Scan for the cell matching the given text and deliver its [X, Y] coordinate at center. 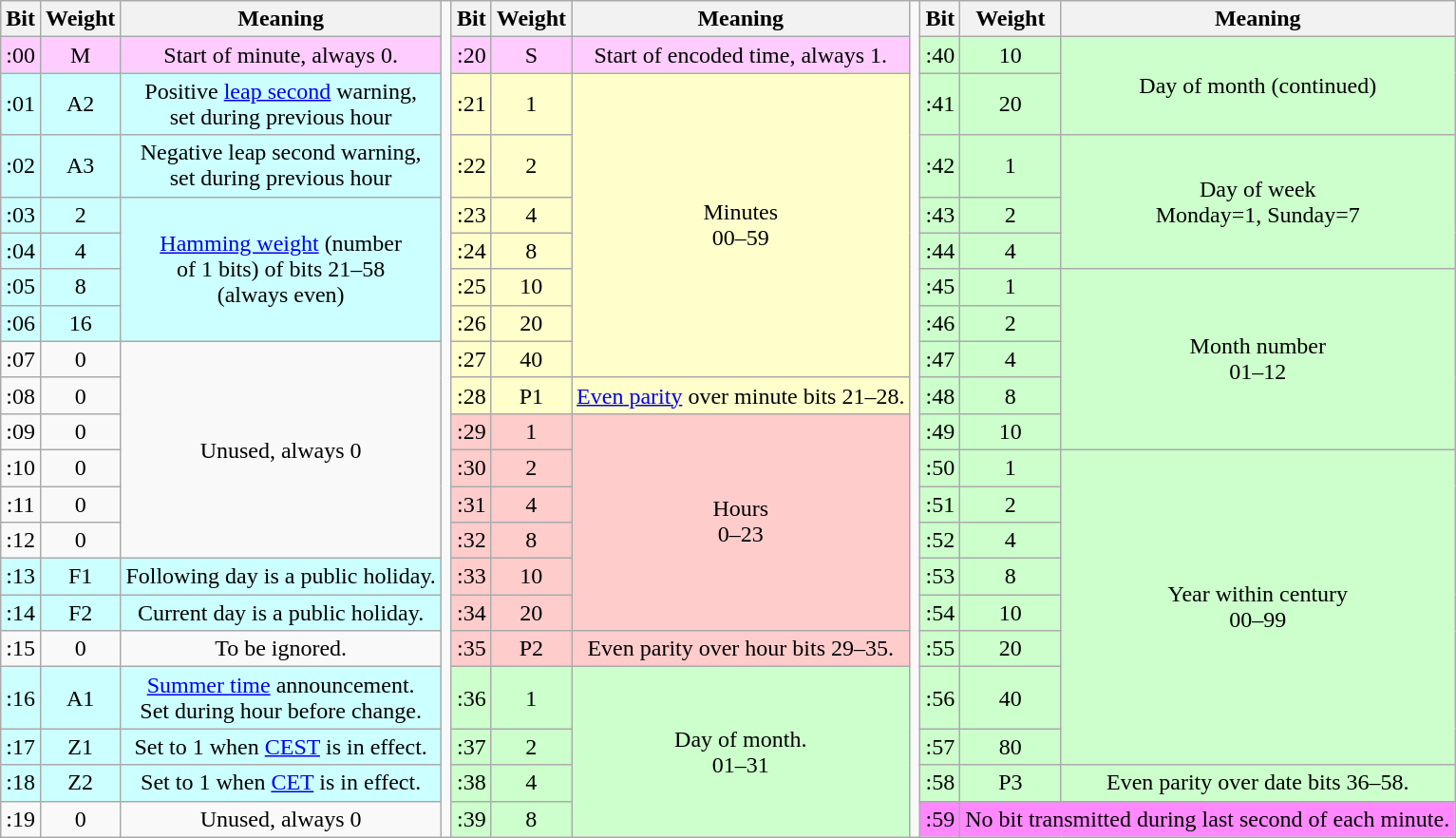
Z1 [80, 747]
80 [1011, 747]
:22 [471, 165]
:20 [471, 55]
:47 [940, 359]
M [80, 55]
:46 [940, 323]
Month number01–12 [1257, 359]
:34 [471, 613]
:21 [471, 105]
:41 [940, 105]
A1 [80, 697]
:04 [21, 251]
:13 [21, 577]
:31 [471, 505]
:26 [471, 323]
:43 [940, 215]
:11 [21, 505]
:28 [471, 395]
:42 [940, 165]
:01 [21, 105]
Following day is a public holiday. [281, 577]
:18 [21, 783]
Start of minute, always 0. [281, 55]
:55 [940, 649]
P2 [531, 649]
:40 [940, 55]
:53 [940, 577]
:48 [940, 395]
Positive leap second warning,set during previous hour [281, 105]
:35 [471, 649]
:25 [471, 287]
:36 [471, 697]
:03 [21, 215]
Negative leap second warning,set during previous hour [281, 165]
:49 [940, 431]
:59 [940, 819]
:44 [940, 251]
To be ignored. [281, 649]
:37 [471, 747]
:16 [21, 697]
:52 [940, 541]
A2 [80, 105]
Even parity over date bits 36–58. [1257, 783]
Day of weekMonday=1, Sunday=7 [1257, 201]
F1 [80, 577]
Minutes00–59 [741, 225]
:56 [940, 697]
Hamming weight (numberof 1 bits) of bits 21–58(always even) [281, 269]
:06 [21, 323]
:12 [21, 541]
:02 [21, 165]
:08 [21, 395]
Set to 1 when CEST is in effect. [281, 747]
:33 [471, 577]
:58 [940, 783]
:07 [21, 359]
:45 [940, 287]
:30 [471, 467]
:29 [471, 431]
No bit transmitted during last second of each minute. [1208, 819]
:15 [21, 649]
:50 [940, 467]
:05 [21, 287]
Z2 [80, 783]
Even parity over minute bits 21–28. [741, 395]
F2 [80, 613]
Day of month.01–31 [741, 752]
Even parity over hour bits 29–35. [741, 649]
Day of month (continued) [1257, 86]
:09 [21, 431]
:00 [21, 55]
:19 [21, 819]
Set to 1 when CET is in effect. [281, 783]
:14 [21, 613]
S [531, 55]
:27 [471, 359]
:38 [471, 783]
Start of encoded time, always 1. [741, 55]
:10 [21, 467]
:54 [940, 613]
Hours0–23 [741, 522]
:39 [471, 819]
:24 [471, 251]
:57 [940, 747]
:51 [940, 505]
P3 [1011, 783]
P1 [531, 395]
Year within century00–99 [1257, 607]
A3 [80, 165]
:17 [21, 747]
:32 [471, 541]
Summer time announcement.Set during hour before change. [281, 697]
16 [80, 323]
Current day is a public holiday. [281, 613]
:23 [471, 215]
